Pinpoint the cell where the given text exists, returning its (x, y) midpoint coordinate. 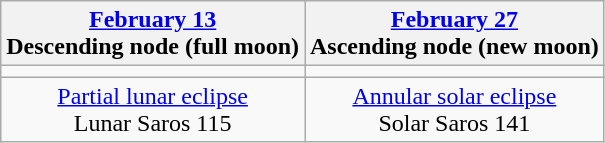
February 13Descending node (full moon) (153, 34)
February 27Ascending node (new moon) (454, 34)
Partial lunar eclipseLunar Saros 115 (153, 110)
Annular solar eclipseSolar Saros 141 (454, 110)
